Locate the cell with the specified text and output its [x, y] center coordinate. 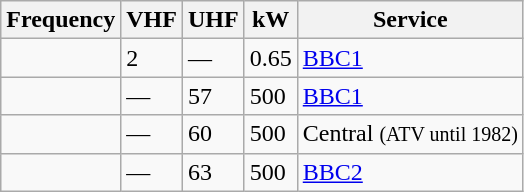
Central (ATV until 1982) [410, 134]
Service [410, 20]
Frequency [61, 20]
2 [152, 58]
0.65 [270, 58]
kW [270, 20]
VHF [152, 20]
60 [213, 134]
UHF [213, 20]
63 [213, 172]
57 [213, 96]
BBC2 [410, 172]
